Determine the [x, y] coordinate at the center of the cell enclosing the given text.  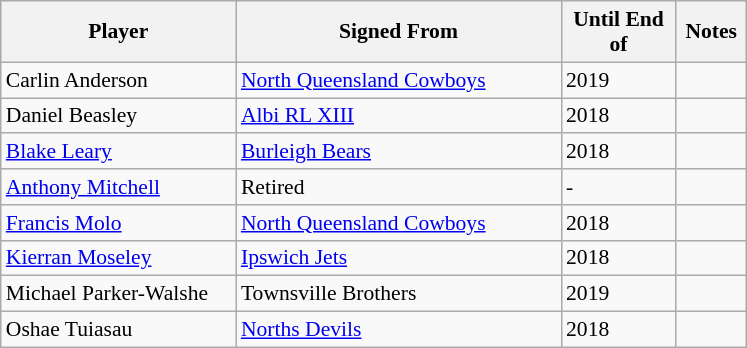
Carlin Anderson [118, 80]
Norths Devils [398, 330]
Francis Molo [118, 223]
Townsville Brothers [398, 294]
Retired [398, 187]
Kierran Moseley [118, 258]
Burleigh Bears [398, 152]
Signed From [398, 32]
Michael Parker-Walshe [118, 294]
Oshae Tuiasau [118, 330]
- [618, 187]
Blake Leary [118, 152]
Player [118, 32]
Anthony Mitchell [118, 187]
Albi RL XIII [398, 116]
Ipswich Jets [398, 258]
Daniel Beasley [118, 116]
Notes [711, 32]
Until End of [618, 32]
